Scan for the cell matching the given text and deliver its (x, y) coordinate at center. 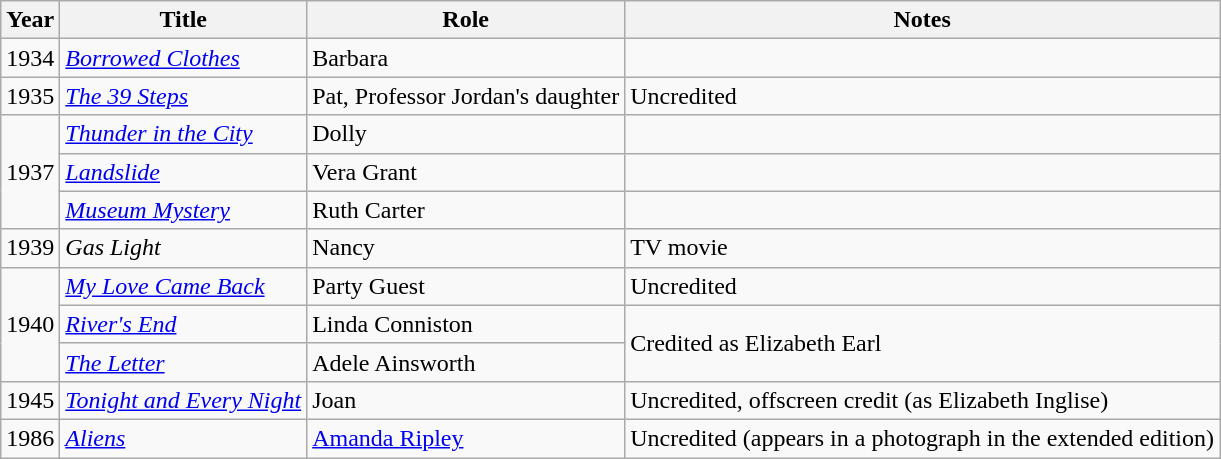
My Love Came Back (184, 286)
Year (30, 20)
The 39 Steps (184, 96)
Pat, Professor Jordan's daughter (466, 96)
1986 (30, 438)
The Letter (184, 362)
Joan (466, 400)
Museum Mystery (184, 210)
Role (466, 20)
Borrowed Clothes (184, 58)
River's End (184, 324)
Uncredited, offscreen credit (as Elizabeth Inglise) (922, 400)
Thunder in the City (184, 134)
Aliens (184, 438)
Notes (922, 20)
Uncredited (appears in a photograph in the extended edition) (922, 438)
Ruth Carter (466, 210)
1937 (30, 172)
1939 (30, 248)
Credited as Elizabeth Earl (922, 343)
Nancy (466, 248)
Amanda Ripley (466, 438)
Tonight and Every Night (184, 400)
Landslide (184, 172)
Adele Ainsworth (466, 362)
Barbara (466, 58)
1945 (30, 400)
1934 (30, 58)
Vera Grant (466, 172)
Gas Light (184, 248)
1940 (30, 324)
Party Guest (466, 286)
Title (184, 20)
TV movie (922, 248)
Dolly (466, 134)
Linda Conniston (466, 324)
1935 (30, 96)
